Output the (x, y) coordinate of the center of the cell containing the given text.  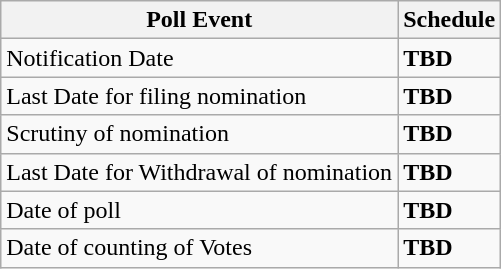
Last Date for filing nomination (200, 96)
Last Date for Withdrawal of nomination (200, 172)
Date of counting of Votes (200, 248)
Poll Event (200, 20)
Scrutiny of nomination (200, 134)
Schedule (450, 20)
Notification Date (200, 58)
Date of poll (200, 210)
